Extract the (X, Y) coordinate from the center of the cell holding the provided text.  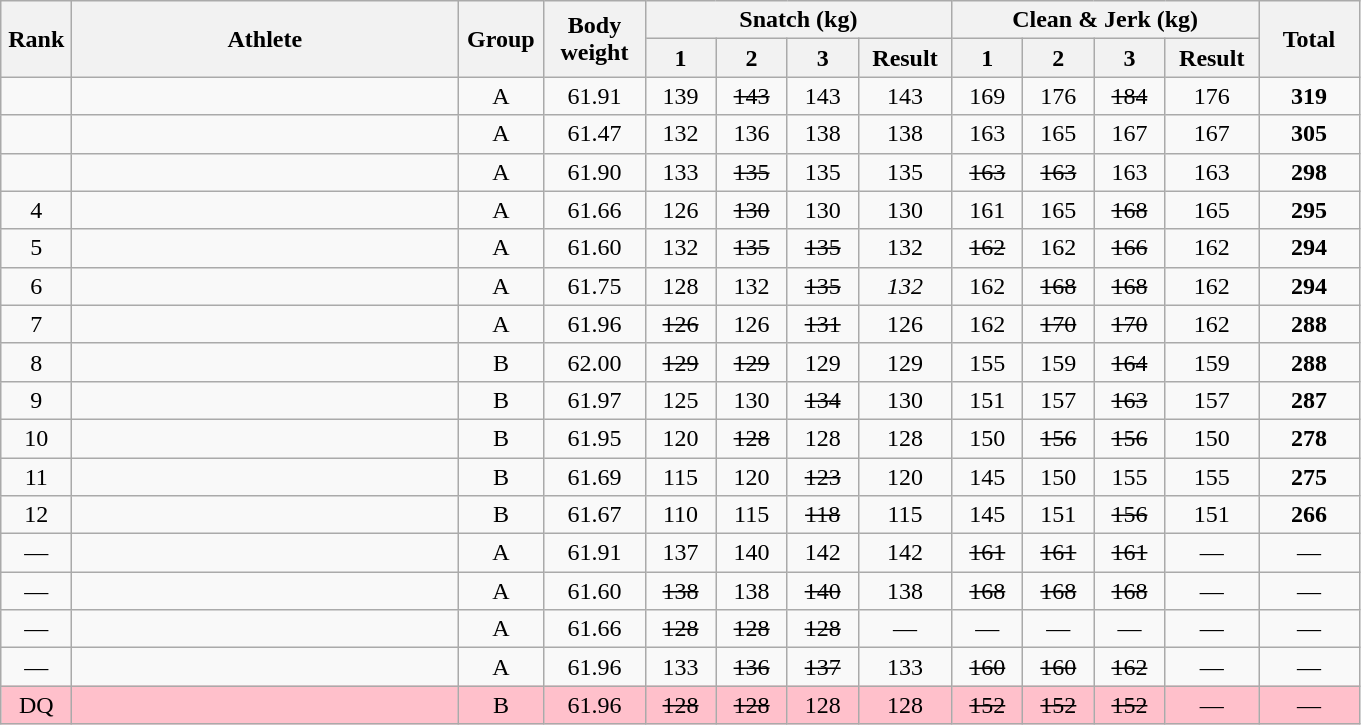
266 (1308, 515)
62.00 (594, 362)
118 (822, 515)
Snatch (kg) (798, 20)
169 (988, 96)
Rank (36, 39)
298 (1308, 172)
Body weight (594, 39)
61.97 (594, 400)
278 (1308, 438)
125 (680, 400)
295 (1308, 210)
166 (1130, 248)
110 (680, 515)
61.67 (594, 515)
305 (1308, 134)
61.75 (594, 286)
6 (36, 286)
123 (822, 477)
4 (36, 210)
8 (36, 362)
287 (1308, 400)
184 (1130, 96)
Group (501, 39)
61.47 (594, 134)
139 (680, 96)
11 (36, 477)
5 (36, 248)
DQ (36, 705)
10 (36, 438)
12 (36, 515)
Clean & Jerk (kg) (1106, 20)
275 (1308, 477)
61.95 (594, 438)
164 (1130, 362)
131 (822, 324)
319 (1308, 96)
61.90 (594, 172)
7 (36, 324)
9 (36, 400)
Athlete (265, 39)
Total (1308, 39)
61.69 (594, 477)
134 (822, 400)
